Locate the cell with the specified text and output its (x, y) center coordinate. 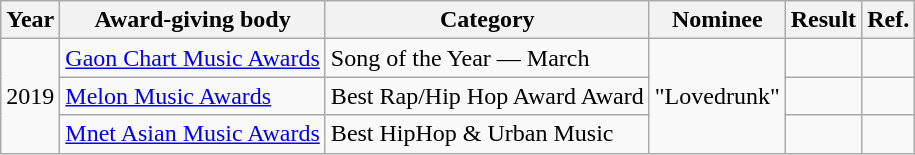
Gaon Chart Music Awards (193, 58)
Mnet Asian Music Awards (193, 134)
2019 (30, 96)
Award-giving body (193, 20)
Best Rap/Hip Hop Award Award (487, 96)
Nominee (717, 20)
Category (487, 20)
Result (823, 20)
Song of the Year — March (487, 58)
Best HipHop & Urban Music (487, 134)
"Lovedrunk" (717, 96)
Ref. (888, 20)
Year (30, 20)
Melon Music Awards (193, 96)
